Identify which cell holds the provided text, then report its (X, Y) central coordinate. 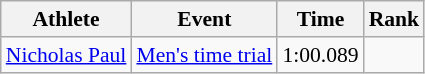
Event (204, 19)
Nicholas Paul (66, 55)
Time (320, 19)
Rank (394, 19)
Athlete (66, 19)
Men's time trial (204, 55)
1:00.089 (320, 55)
